Scan for the cell matching the given text and deliver its (X, Y) coordinate at center. 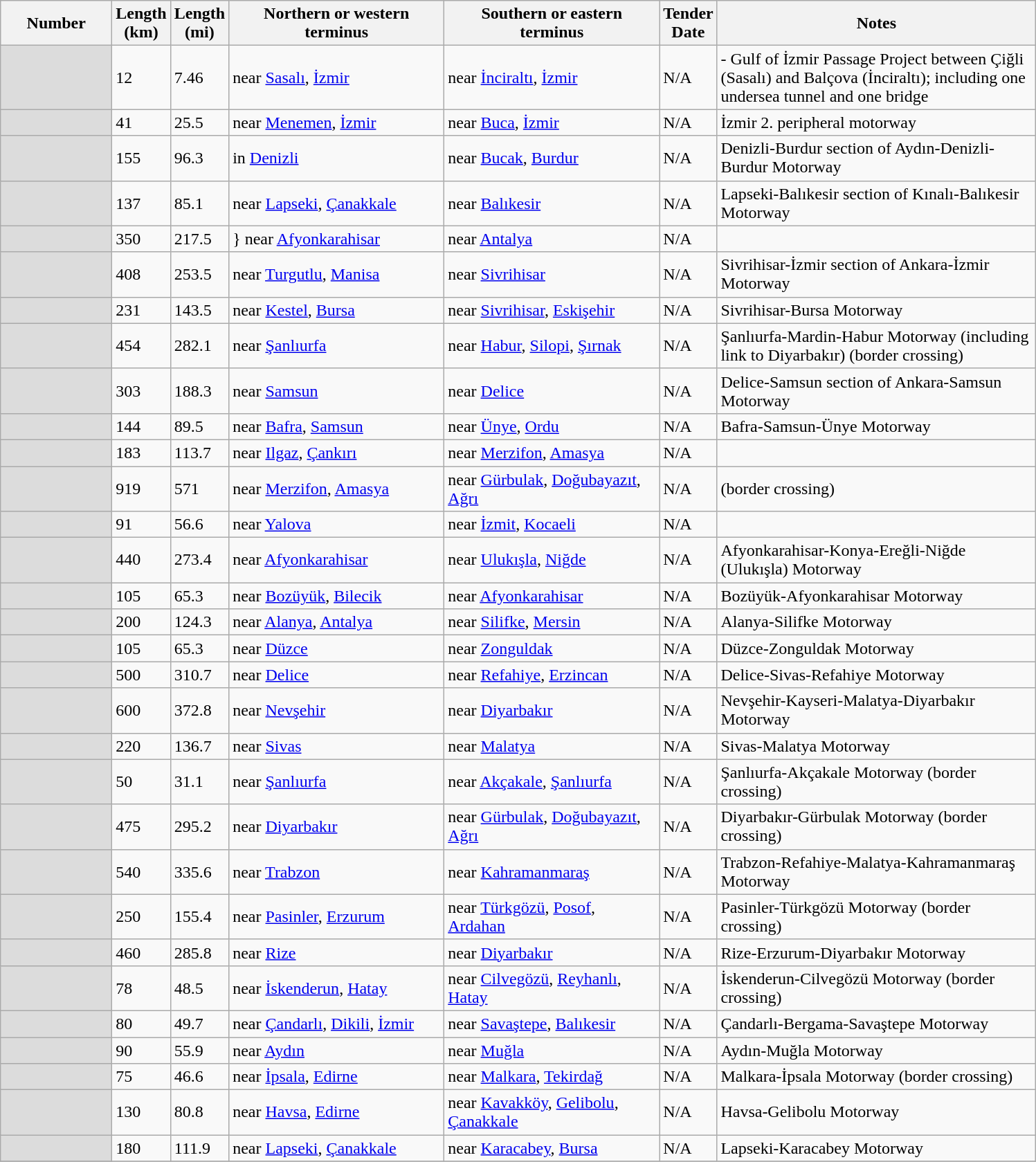
near Trabzon (336, 872)
near Çandarlı, Dikili, İzmir (336, 1024)
near Turgutlu, Manisa (336, 274)
180 (141, 1148)
Malkara-İpsala Motorway (border crossing) (876, 1077)
31.1 (199, 782)
Sivrihisar-Bursa Motorway (876, 310)
136.7 (199, 746)
Nevşehir-Kayseri-Malatya-Diyarbakır Motorway (876, 710)
155.4 (199, 916)
130 (141, 1113)
Length (mi) (199, 24)
12 (141, 78)
919 (141, 489)
Rize-Erzurum-Diyarbakır Motorway (876, 952)
near Menemen, İzmir (336, 122)
188.3 (199, 390)
near Rize (336, 952)
231 (141, 310)
335.6 (199, 872)
310.7 (199, 675)
454 (141, 346)
Diyarbakır-Gürbulak Motorway (border crossing) (876, 826)
Northern or western terminus (336, 24)
near Zonguldak (552, 648)
(border crossing) (876, 489)
137 (141, 203)
near İzmit, Kocaeli (552, 525)
Trabzon-Refahiye-Malatya-Kahramanmaraş Motorway (876, 872)
Aydın-Muğla Motorway (876, 1050)
460 (141, 952)
80 (141, 1024)
250 (141, 916)
near Yalova (336, 525)
near Akçakale, Şanlıurfa (552, 782)
near Türkgözü, Posof, Ardahan (552, 916)
near Kavakköy, Gelibolu, Çanakkale (552, 1113)
İzmir 2. peripheral motorway (876, 122)
25.5 (199, 122)
41 (141, 122)
217.5 (199, 239)
in Denizli (336, 158)
Pasinler-Türkgözü Motorway (border crossing) (876, 916)
near Refahiye, Erzincan (552, 675)
295.2 (199, 826)
124.3 (199, 622)
Afyonkarahisar-Konya-Ereğli-Niğde (Ulukışla) Motorway (876, 561)
78 (141, 988)
} near Afyonkarahisar (336, 239)
46.6 (199, 1077)
273.4 (199, 561)
near Buca, İzmir (552, 122)
200 (141, 622)
near Sivas (336, 746)
Southern or eastern terminus (552, 24)
Şanlıurfa-Mardin-Habur Motorway (including link to Diyarbakır) (border crossing) (876, 346)
440 (141, 561)
near Havsa, Edirne (336, 1113)
near Ulukışla, Niğde (552, 561)
near Sivrihisar, Eskişehir (552, 310)
Length (km) (141, 24)
near İpsala, Edirne (336, 1077)
near Düzce (336, 648)
Lapseki-Karacabey Motorway (876, 1148)
near Pasinler, Erzurum (336, 916)
303 (141, 390)
near Malkara, Tekirdağ (552, 1077)
İskenderun-Cilvegözü Motorway (border crossing) (876, 988)
372.8 (199, 710)
near Aydın (336, 1050)
Sivas-Malatya Motorway (876, 746)
near Bafra, Samsun (336, 426)
Bozüyük-Afyonkarahisar Motorway (876, 596)
near Bucak, Burdur (552, 158)
113.7 (199, 453)
Düzce-Zonguldak Motorway (876, 648)
89.5 (199, 426)
111.9 (199, 1148)
Sivrihisar-İzmir section of Ankara-İzmir Motorway (876, 274)
80.8 (199, 1113)
183 (141, 453)
600 (141, 710)
144 (141, 426)
Şanlıurfa-Akçakale Motorway (border crossing) (876, 782)
48.5 (199, 988)
500 (141, 675)
Denizli-Burdur section of Aydın-Denizli-Burdur Motorway (876, 158)
55.9 (199, 1050)
96.3 (199, 158)
Tender Date (688, 24)
near Balıkesir (552, 203)
near Ilgaz, Çankırı (336, 453)
near Silifke, Mersin (552, 622)
near Samsun (336, 390)
- Gulf of İzmir Passage Project between Çiğli (Sasalı) and Balçova (İnciraltı); including one undersea tunnel and one bridge (876, 78)
near İskenderun, Hatay (336, 988)
540 (141, 872)
85.1 (199, 203)
285.8 (199, 952)
7.46 (199, 78)
Lapseki-Balıkesir section of Kınalı-Balıkesir Motorway (876, 203)
near Sasalı, İzmir (336, 78)
near Muğla (552, 1050)
near Savaştepe, Balıkesir (552, 1024)
571 (199, 489)
Bafra-Samsun-Ünye Motorway (876, 426)
56.6 (199, 525)
Delice-Samsun section of Ankara-Samsun Motorway (876, 390)
near Ünye, Ordu (552, 426)
Number (57, 24)
near Sivrihisar (552, 274)
near Nevşehir (336, 710)
408 (141, 274)
near Bozüyük, Bilecik (336, 596)
near Habur, Silopi, Şırnak (552, 346)
220 (141, 746)
near Antalya (552, 239)
near İnciraltı, İzmir (552, 78)
near Alanya, Antalya (336, 622)
50 (141, 782)
Alanya-Silifke Motorway (876, 622)
475 (141, 826)
91 (141, 525)
near Karacabey, Bursa (552, 1148)
near Malatya (552, 746)
350 (141, 239)
Notes (876, 24)
near Cilvegözü, Reyhanlı, Hatay (552, 988)
75 (141, 1077)
282.1 (199, 346)
Delice-Sivas-Refahiye Motorway (876, 675)
near Kahramanmaraş (552, 872)
Çandarlı-Bergama-Savaştepe Motorway (876, 1024)
90 (141, 1050)
49.7 (199, 1024)
143.5 (199, 310)
155 (141, 158)
Havsa-Gelibolu Motorway (876, 1113)
near Kestel, Bursa (336, 310)
253.5 (199, 274)
